Output the [X, Y] coordinate of the center of the cell containing the given text.  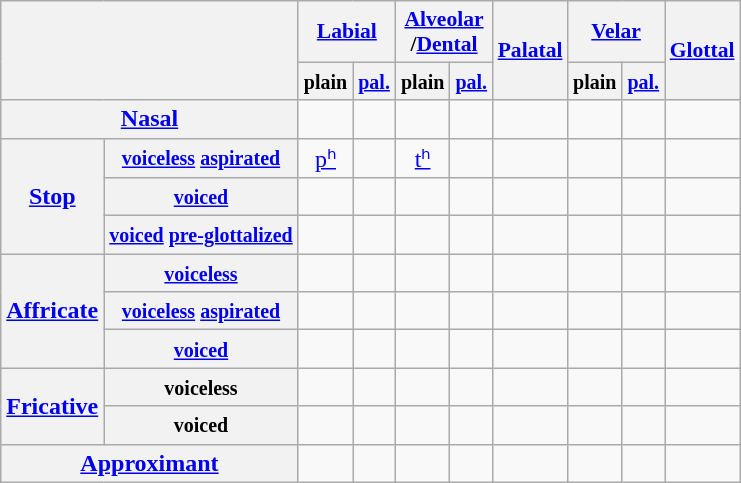
Palatal [530, 50]
Alveolar/Dental [444, 32]
Stop [52, 196]
pʰ [325, 158]
Labial [346, 32]
Approximant [150, 463]
voiced pre-glottalized [202, 235]
Velar [616, 32]
tʰ [422, 158]
Fricative [52, 406]
Nasal [150, 119]
Glottal [702, 50]
Affricate [52, 311]
